Determine the (X, Y) coordinate at the center of the cell enclosing the given text.  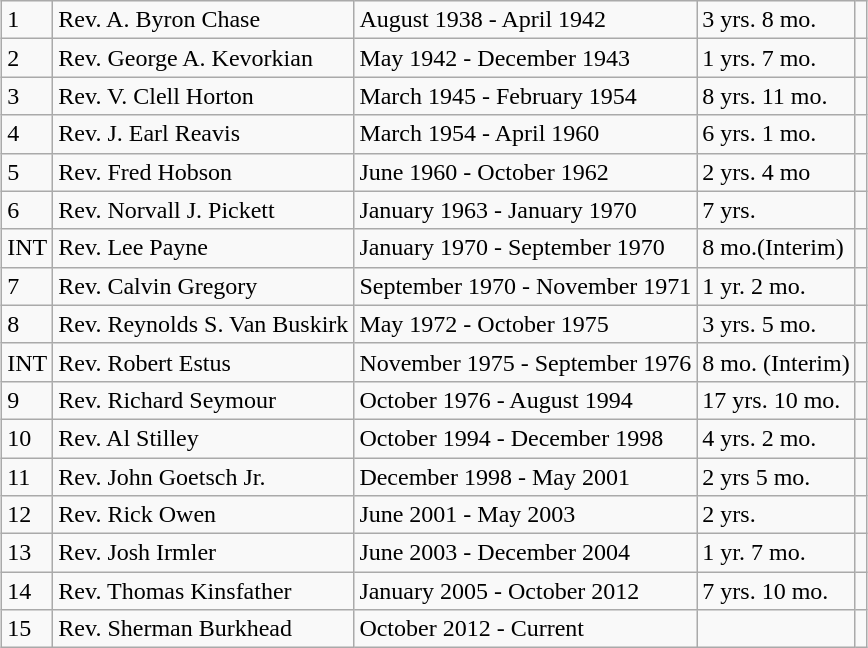
June 2001 - May 2003 (526, 515)
January 1970 - September 1970 (526, 248)
Rev. Rick Owen (204, 515)
Rev. A. Byron Chase (204, 20)
Rev. Calvin Gregory (204, 286)
1 yrs. 7 mo. (776, 58)
8 (28, 324)
6 (28, 210)
3 (28, 96)
Rev. George A. Kevorkian (204, 58)
Rev. Josh Irmler (204, 553)
Rev. Norvall J. Pickett (204, 210)
2 (28, 58)
3 yrs. 5 mo. (776, 324)
2 yrs. (776, 515)
Rev. Richard Seymour (204, 400)
Rev. Reynolds S. Van Buskirk (204, 324)
Rev. Robert Estus (204, 362)
2 yrs. 4 mo (776, 172)
17 yrs. 10 mo. (776, 400)
Rev. Fred Hobson (204, 172)
September 1970 - November 1971 (526, 286)
Rev. Lee Payne (204, 248)
Rev. Thomas Kinsfather (204, 591)
December 1998 - May 2001 (526, 477)
March 1954 - April 1960 (526, 134)
2 yrs 5 mo. (776, 477)
4 (28, 134)
January 1963 - January 1970 (526, 210)
7 yrs. (776, 210)
15 (28, 629)
11 (28, 477)
8 mo. (Interim) (776, 362)
1 yr. 7 mo. (776, 553)
7 (28, 286)
October 1976 - August 1994 (526, 400)
May 1942 - December 1943 (526, 58)
Rev. John Goetsch Jr. (204, 477)
10 (28, 438)
October 2012 - Current (526, 629)
Rev. V. Clell Horton (204, 96)
13 (28, 553)
12 (28, 515)
5 (28, 172)
14 (28, 591)
October 1994 - December 1998 (526, 438)
May 1972 - October 1975 (526, 324)
8 mo.(Interim) (776, 248)
1 yr. 2 mo. (776, 286)
9 (28, 400)
June 2003 - December 2004 (526, 553)
March 1945 - February 1954 (526, 96)
Rev. Sherman Burkhead (204, 629)
8 yrs. 11 mo. (776, 96)
4 yrs. 2 mo. (776, 438)
June 1960 - October 1962 (526, 172)
January 2005 - October 2012 (526, 591)
6 yrs. 1 mo. (776, 134)
Rev. J. Earl Reavis (204, 134)
3 yrs. 8 mo. (776, 20)
August 1938 - April 1942 (526, 20)
November 1975 - September 1976 (526, 362)
7 yrs. 10 mo. (776, 591)
1 (28, 20)
Rev. Al Stilley (204, 438)
